Find where the given text appears and provide that cell's center as [X, Y] coordinate. 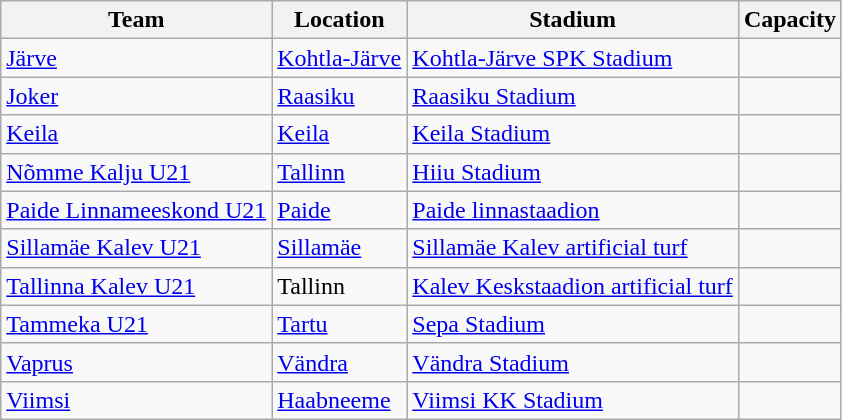
Sillamäe Kalev artificial turf [573, 248]
Vändra [340, 362]
Raasiku [340, 96]
Tammeka U21 [136, 324]
Kohtla-Järve SPK Stadium [573, 58]
Joker [136, 96]
Järve [136, 58]
Viimsi [136, 400]
Team [136, 20]
Raasiku Stadium [573, 96]
Location [340, 20]
Kalev Keskstaadion artificial turf [573, 286]
Paide linnastaadion [573, 210]
Capacity [790, 20]
Keila Stadium [573, 134]
Tartu [340, 324]
Kohtla-Järve [340, 58]
Hiiu Stadium [573, 172]
Sepa Stadium [573, 324]
Nõmme Kalju U21 [136, 172]
Paide [340, 210]
Haabneeme [340, 400]
Viimsi KK Stadium [573, 400]
Tallinna Kalev U21 [136, 286]
Paide Linnameeskond U21 [136, 210]
Vaprus [136, 362]
Sillamäe Kalev U21 [136, 248]
Stadium [573, 20]
Sillamäe [340, 248]
Vändra Stadium [573, 362]
